Output the [x, y] coordinate of the center of the cell containing the given text.  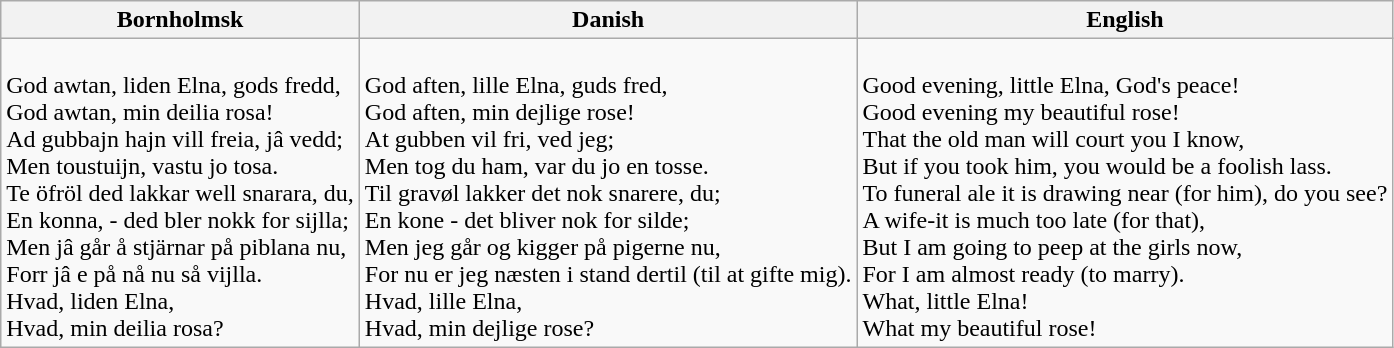
Danish [608, 20]
English [1125, 20]
Bornholmsk [180, 20]
